Scan for the cell matching the given text and deliver its [X, Y] coordinate at center. 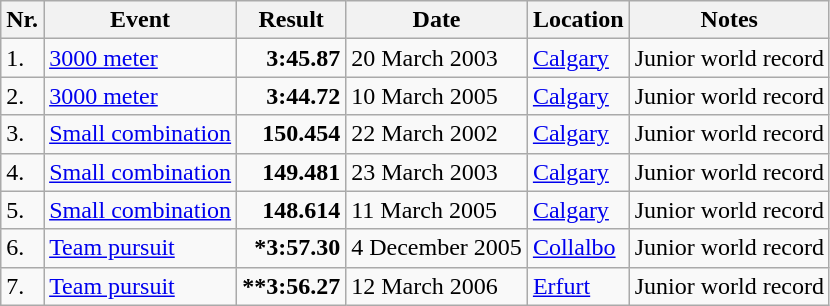
148.614 [292, 210]
1. [22, 58]
20 March 2003 [437, 58]
3:45.87 [292, 58]
Result [292, 20]
6. [22, 248]
Notes [729, 20]
3. [22, 134]
*3:57.30 [292, 248]
Date [437, 20]
3:44.72 [292, 96]
Collalbo [578, 248]
150.454 [292, 134]
12 March 2006 [437, 286]
23 March 2003 [437, 172]
Nr. [22, 20]
7. [22, 286]
Event [140, 20]
11 March 2005 [437, 210]
**3:56.27 [292, 286]
4 December 2005 [437, 248]
Erfurt [578, 286]
149.481 [292, 172]
Location [578, 20]
10 March 2005 [437, 96]
2. [22, 96]
5. [22, 210]
4. [22, 172]
22 March 2002 [437, 134]
